Find where the given text appears and provide that cell's center as [x, y] coordinate. 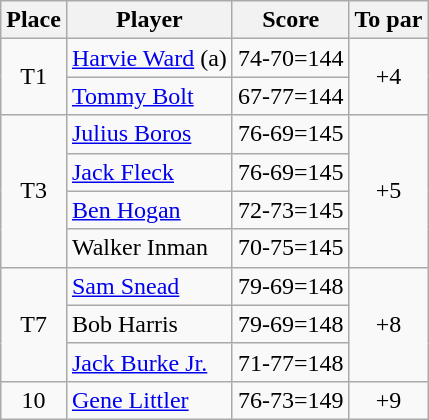
Sam Snead [149, 286]
Score [290, 20]
Bob Harris [149, 324]
Jack Burke Jr. [149, 362]
Walker Inman [149, 248]
Tommy Bolt [149, 96]
T1 [34, 77]
74-70=144 [290, 58]
+8 [388, 324]
Place [34, 20]
70-75=145 [290, 248]
T3 [34, 191]
+9 [388, 400]
Harvie Ward (a) [149, 58]
+4 [388, 77]
T7 [34, 324]
To par [388, 20]
71-77=148 [290, 362]
Jack Fleck [149, 172]
10 [34, 400]
Julius Boros [149, 134]
72-73=145 [290, 210]
67-77=144 [290, 96]
+5 [388, 191]
76-73=149 [290, 400]
Player [149, 20]
Gene Littler [149, 400]
Ben Hogan [149, 210]
